Detect which cell encompasses the target text, then output its (X, Y) center coordinate. 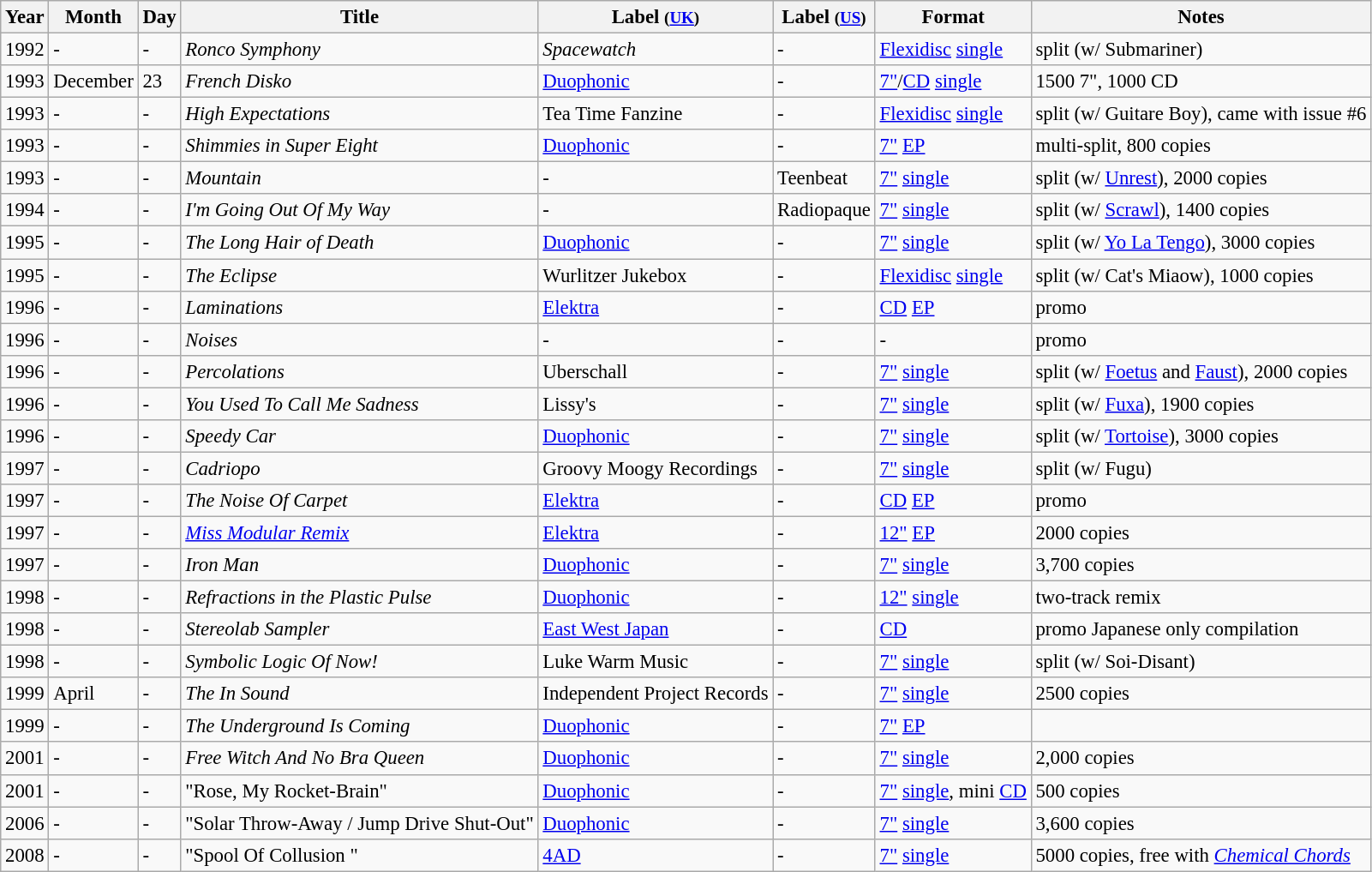
Teenbeat (824, 178)
Cadriopo (360, 468)
3,600 copies (1201, 823)
Stereolab Sampler (360, 629)
Luke Warm Music (656, 662)
7" single, mini CD (953, 791)
2006 (25, 823)
April (93, 694)
Independent Project Records (656, 694)
Month (93, 17)
multi-split, 800 copies (1201, 146)
Mountain (360, 178)
Percolations (360, 371)
The Noise Of Carpet (360, 501)
December (93, 81)
Wurlitzer Jukebox (656, 275)
High Expectations (360, 114)
The In Sound (360, 694)
The Long Hair of Death (360, 243)
I'm Going Out Of My Way (360, 210)
Uberschall (656, 371)
7"/CD single (953, 81)
"Spool Of Collusion " (360, 855)
split (w/ Fugu) (1201, 468)
You Used To Call Me Sadness (360, 404)
Groovy Moogy Recordings (656, 468)
Refractions in the Plastic Pulse (360, 598)
Day (159, 17)
French Disko (360, 81)
split (w/ Foetus and Faust), 2000 copies (1201, 371)
2008 (25, 855)
12" single (953, 598)
two-track remix (1201, 598)
23 (159, 81)
split (w/ Guitare Boy), came with issue #6 (1201, 114)
split (w/ Tortoise), 3000 copies (1201, 436)
split (w/ Yo La Tengo), 3000 copies (1201, 243)
4AD (656, 855)
1992 (25, 50)
split (w/ Cat's Miaow), 1000 copies (1201, 275)
"Rose, My Rocket-Brain" (360, 791)
Iron Man (360, 565)
Laminations (360, 307)
Spacewatch (656, 50)
Lissy's (656, 404)
promo Japanese only compilation (1201, 629)
Format (953, 17)
Speedy Car (360, 436)
2,000 copies (1201, 759)
Free Witch And No Bra Queen (360, 759)
split (w/ Scrawl), 1400 copies (1201, 210)
Year (25, 17)
The Eclipse (360, 275)
split (w/ Soi-Disant) (1201, 662)
Miss Modular Remix (360, 532)
split (w/ Submariner) (1201, 50)
Symbolic Logic Of Now! (360, 662)
Notes (1201, 17)
Tea Time Fanzine (656, 114)
East West Japan (656, 629)
2500 copies (1201, 694)
Radiopaque (824, 210)
1994 (25, 210)
500 copies (1201, 791)
The Underground Is Coming (360, 726)
CD (953, 629)
12" EP (953, 532)
Noises (360, 340)
split (w/ Unrest), 2000 copies (1201, 178)
Ronco Symphony (360, 50)
"Solar Throw-Away / Jump Drive Shut-Out" (360, 823)
3,700 copies (1201, 565)
Label (US) (824, 17)
2000 copies (1201, 532)
split (w/ Fuxa), 1900 copies (1201, 404)
Shimmies in Super Eight (360, 146)
1500 7", 1000 CD (1201, 81)
Label (UK) (656, 17)
5000 copies, free with Chemical Chords (1201, 855)
Title (360, 17)
